Provide the [X, Y] coordinate of the cell's center where the given text is located.  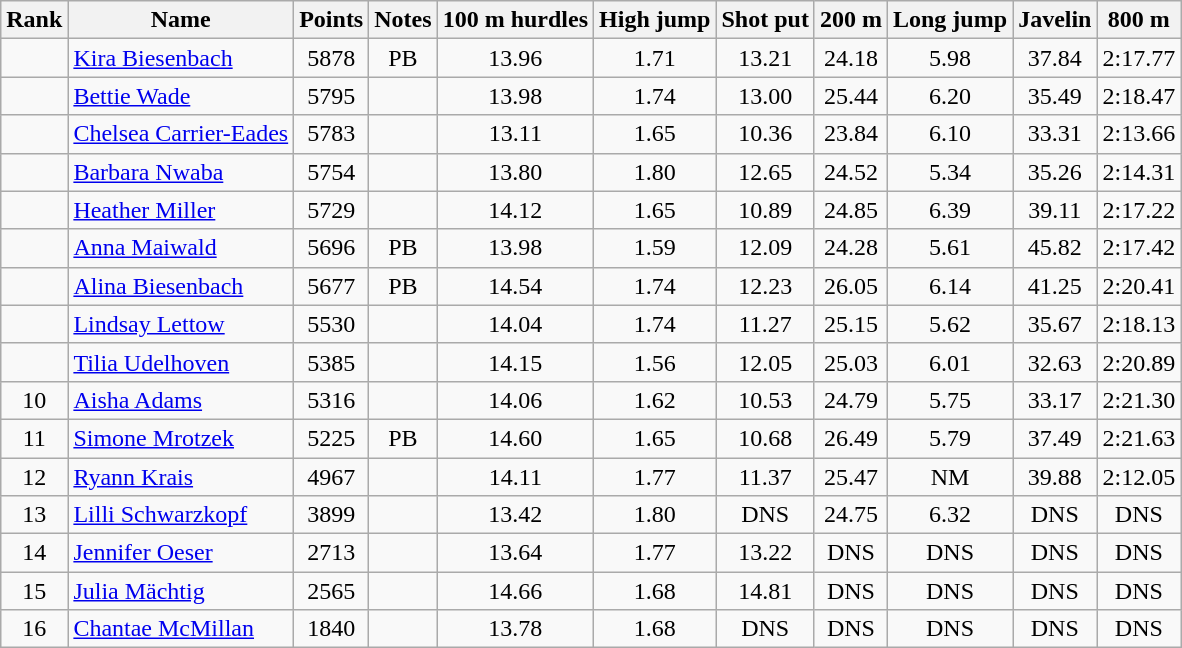
14.12 [515, 210]
Points [332, 20]
26.05 [850, 286]
5878 [332, 58]
Bettie Wade [181, 96]
12.05 [765, 362]
4967 [332, 477]
Tilia Udelhoven [181, 362]
Rank [34, 20]
2:20.89 [1139, 362]
1.59 [655, 248]
32.63 [1055, 362]
6.32 [950, 515]
13.11 [515, 134]
1.71 [655, 58]
24.52 [850, 172]
10.68 [765, 438]
2:13.66 [1139, 134]
15 [34, 591]
37.49 [1055, 438]
Shot put [765, 20]
12.09 [765, 248]
2:12.05 [1139, 477]
1.56 [655, 362]
5677 [332, 286]
200 m [850, 20]
45.82 [1055, 248]
Barbara Nwaba [181, 172]
24.28 [850, 248]
13.21 [765, 58]
2:17.42 [1139, 248]
5385 [332, 362]
10.53 [765, 400]
12.65 [765, 172]
5.75 [950, 400]
13.22 [765, 553]
25.44 [850, 96]
5.61 [950, 248]
13.00 [765, 96]
Simone Mrotzek [181, 438]
2565 [332, 591]
26.49 [850, 438]
35.67 [1055, 324]
2:17.22 [1139, 210]
Lindsay Lettow [181, 324]
13.78 [515, 629]
14.81 [765, 591]
Javelin [1055, 20]
6.20 [950, 96]
14.54 [515, 286]
5696 [332, 248]
14.60 [515, 438]
14.11 [515, 477]
Long jump [950, 20]
41.25 [1055, 286]
Chantae McMillan [181, 629]
25.15 [850, 324]
25.03 [850, 362]
2:14.31 [1139, 172]
Heather Miller [181, 210]
6.39 [950, 210]
24.79 [850, 400]
Kira Biesenbach [181, 58]
35.49 [1055, 96]
Julia Mächtig [181, 591]
5530 [332, 324]
Aisha Adams [181, 400]
14.04 [515, 324]
Anna Maiwald [181, 248]
33.17 [1055, 400]
1.62 [655, 400]
12.23 [765, 286]
6.01 [950, 362]
5.34 [950, 172]
10 [34, 400]
Ryann Krais [181, 477]
11.37 [765, 477]
33.31 [1055, 134]
2713 [332, 553]
2:18.13 [1139, 324]
3899 [332, 515]
39.11 [1055, 210]
5729 [332, 210]
39.88 [1055, 477]
25.47 [850, 477]
37.84 [1055, 58]
Alina Biesenbach [181, 286]
14.06 [515, 400]
5783 [332, 134]
Lilli Schwarzkopf [181, 515]
5225 [332, 438]
12 [34, 477]
14 [34, 553]
5.98 [950, 58]
5316 [332, 400]
Jennifer Oeser [181, 553]
14.15 [515, 362]
5.79 [950, 438]
14.66 [515, 591]
5.62 [950, 324]
2:20.41 [1139, 286]
6.14 [950, 286]
2:17.77 [1139, 58]
13.42 [515, 515]
24.75 [850, 515]
13.96 [515, 58]
11.27 [765, 324]
High jump [655, 20]
5795 [332, 96]
10.36 [765, 134]
Notes [403, 20]
1840 [332, 629]
16 [34, 629]
24.85 [850, 210]
24.18 [850, 58]
2:18.47 [1139, 96]
Chelsea Carrier-Eades [181, 134]
35.26 [1055, 172]
NM [950, 477]
800 m [1139, 20]
100 m hurdles [515, 20]
11 [34, 438]
2:21.63 [1139, 438]
2:21.30 [1139, 400]
6.10 [950, 134]
13 [34, 515]
5754 [332, 172]
13.80 [515, 172]
23.84 [850, 134]
Name [181, 20]
13.64 [515, 553]
10.89 [765, 210]
